Scan for the cell matching the given text and deliver its (X, Y) coordinate at center. 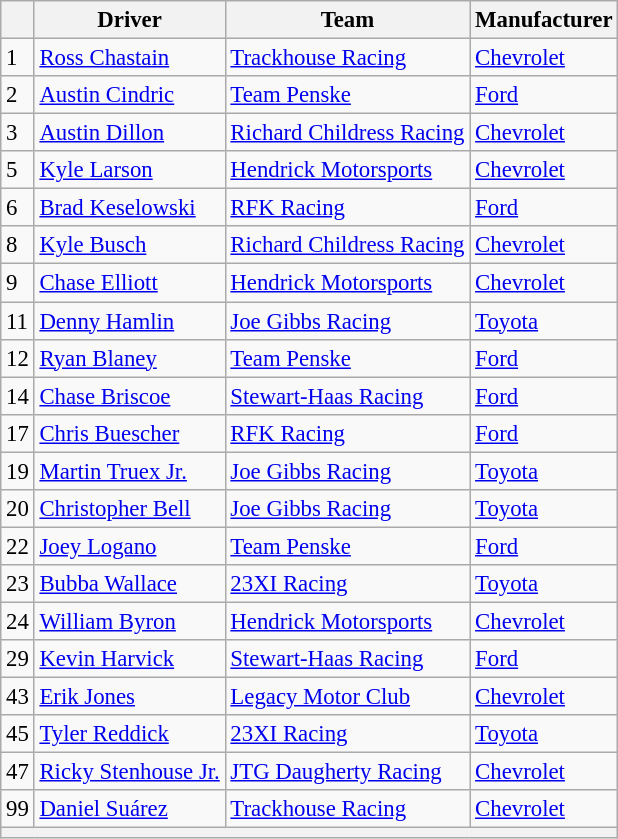
Brad Keselowski (130, 208)
Legacy Motor Club (348, 697)
29 (18, 659)
JTG Daugherty Racing (348, 772)
Austin Dillon (130, 133)
Kyle Larson (130, 170)
Austin Cindric (130, 95)
Kyle Busch (130, 245)
14 (18, 396)
Ross Chastain (130, 58)
Chris Buescher (130, 433)
Christopher Bell (130, 509)
3 (18, 133)
William Byron (130, 621)
22 (18, 546)
Tyler Reddick (130, 734)
47 (18, 772)
Chase Briscoe (130, 396)
Denny Hamlin (130, 321)
6 (18, 208)
23 (18, 584)
Manufacturer (544, 20)
19 (18, 471)
Erik Jones (130, 697)
17 (18, 433)
12 (18, 358)
45 (18, 734)
Joey Logano (130, 546)
Daniel Suárez (130, 809)
1 (18, 58)
43 (18, 697)
Driver (130, 20)
Bubba Wallace (130, 584)
8 (18, 245)
Team (348, 20)
Ryan Blaney (130, 358)
99 (18, 809)
Kevin Harvick (130, 659)
Martin Truex Jr. (130, 471)
20 (18, 509)
24 (18, 621)
Chase Elliott (130, 283)
2 (18, 95)
5 (18, 170)
11 (18, 321)
9 (18, 283)
Ricky Stenhouse Jr. (130, 772)
